Capture the cell that displays the provided text and extract its (x, y) central coordinate. 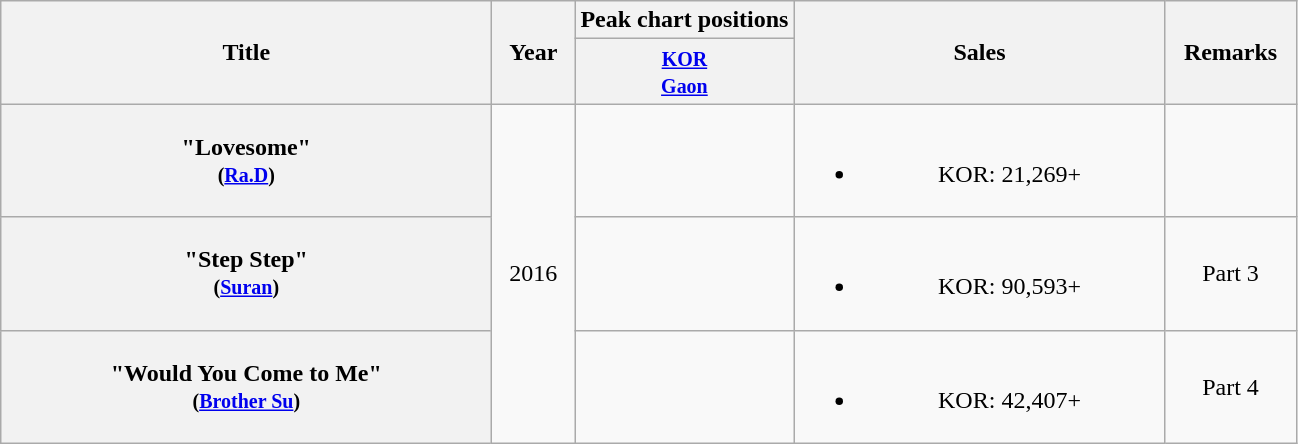
KOR: 90,593+ (980, 274)
Part 3 (1230, 274)
"Lovesome"(Ra.D) (246, 160)
Remarks (1230, 52)
Part 4 (1230, 386)
Peak chart positions (684, 20)
Title (246, 52)
2016 (534, 274)
"Would You Come to Me"(Brother Su) (246, 386)
Sales (980, 52)
"Step Step"(Suran) (246, 274)
KOR: 21,269+ (980, 160)
KORGaon (684, 72)
KOR: 42,407+ (980, 386)
Year (534, 52)
